Scan for the cell matching the given text and deliver its [x, y] coordinate at center. 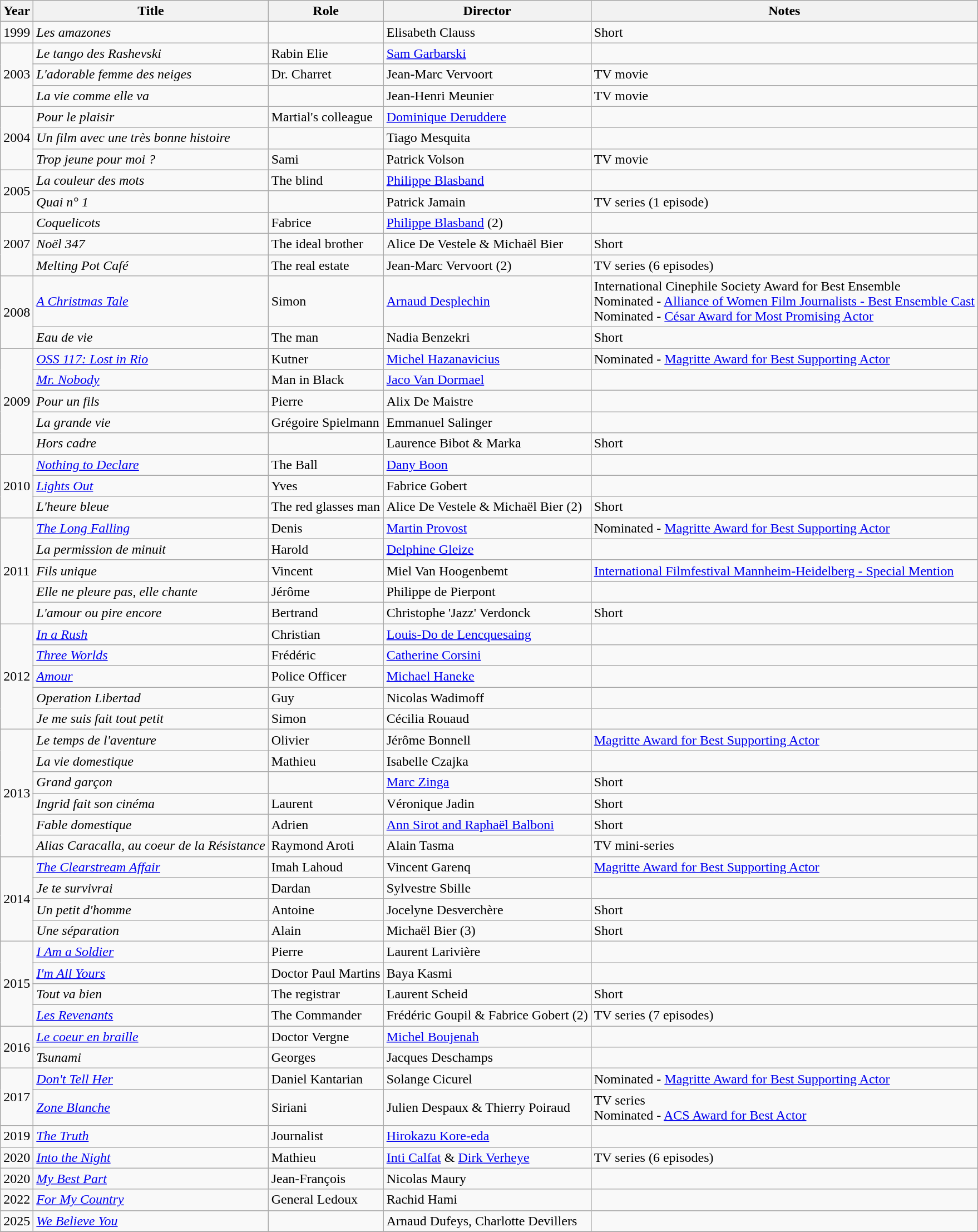
The Commander [326, 1016]
Grégoire Spielmann [326, 422]
Une séparation [151, 930]
The red glasses man [326, 507]
Isabelle Czajka [487, 761]
La vie domestique [151, 761]
Alice De Vestele & Michaël Bier (2) [487, 507]
2005 [17, 191]
Hirokazu Kore-eda [487, 1136]
TV seriesNominated - ACS Award for Best Actor [784, 1107]
The real estate [326, 265]
Un petit d'homme [151, 909]
Vincent [326, 570]
Tiago Mesquita [487, 138]
Laurent Scheid [487, 994]
Frédéric [326, 656]
A Christmas Tale [151, 302]
Christophe 'Jazz' Verdonck [487, 613]
Notes [784, 11]
Melting Pot Café [151, 265]
Arnaud Dufeys, Charlotte Devillers [487, 1221]
Fable domestique [151, 825]
Elisabeth Clauss [487, 32]
Antoine [326, 909]
The Truth [151, 1136]
Doctor Vergne [326, 1037]
L'heure bleue [151, 507]
Alain [326, 930]
Inti Calfat & Dirk Verheye [487, 1157]
Director [487, 11]
Harold [326, 549]
Imah Lahoud [326, 867]
Jérôme [326, 592]
Patrick Jamain [487, 201]
Olivier [326, 740]
Ann Sirot and Raphaël Balboni [487, 825]
Julien Despaux & Thierry Poiraud [487, 1107]
Kutner [326, 359]
Pour le plaisir [151, 117]
Year [17, 11]
Coquelicots [151, 223]
Delphine Gleize [487, 549]
Michel Boujenah [487, 1037]
Rachid Hami [487, 1200]
Michaël Bier (3) [487, 930]
Catherine Corsini [487, 656]
Into the Night [151, 1157]
Ingrid fait son cinéma [151, 804]
Alix De Maistre [487, 401]
Denis [326, 528]
Cécilia Rouaud [487, 719]
TV mini-series [784, 846]
2009 [17, 401]
L'amour ou pire encore [151, 613]
Laurent Larivière [487, 952]
Le temps de l'aventure [151, 740]
2004 [17, 138]
Rabin Elie [326, 53]
Don't Tell Her [151, 1079]
Laurence Bibot & Marka [487, 443]
Sami [326, 159]
In a Rush [151, 634]
Tout va bien [151, 994]
The Ball [326, 465]
I'm All Yours [151, 973]
2017 [17, 1097]
Dardan [326, 888]
Quai n° 1 [151, 201]
2015 [17, 983]
Eau de vie [151, 338]
Solange Cicurel [487, 1079]
Un film avec une très bonne histoire [151, 138]
Journalist [326, 1136]
Jocelyne Desverchère [487, 909]
Alias Caracalla, au coeur de la Résistance [151, 846]
2007 [17, 244]
Siriani [326, 1107]
Arnaud Desplechin [487, 302]
Lights Out [151, 486]
Operation Libertad [151, 698]
I Am a Soldier [151, 952]
Sam Garbarski [487, 53]
The registrar [326, 994]
Tsunami [151, 1058]
Nicolas Maury [487, 1179]
2013 [17, 793]
Sylvestre Sbille [487, 888]
Noël 347 [151, 244]
2025 [17, 1221]
OSS 117: Lost in Rio [151, 359]
Je me suis fait tout petit [151, 719]
Daniel Kantarian [326, 1079]
Vincent Garenq [487, 867]
Grand garçon [151, 782]
Nicolas Wadimoff [487, 698]
Les amazones [151, 32]
Je te survivrai [151, 888]
Guy [326, 698]
Role [326, 11]
International Filmfestival Mannheim-Heidelberg - Special Mention [784, 570]
Marc Zinga [487, 782]
Doctor Paul Martins [326, 973]
Jérôme Bonnell [487, 740]
Nothing to Declare [151, 465]
TV series (7 episodes) [784, 1016]
Jean-François [326, 1179]
Amour [151, 677]
Police Officer [326, 677]
TV series (1 episode) [784, 201]
Alice De Vestele & Michaël Bier [487, 244]
Philippe de Pierpont [487, 592]
Fabrice [326, 223]
2022 [17, 1200]
La grande vie [151, 422]
La couleur des mots [151, 180]
1999 [17, 32]
Three Worlds [151, 656]
The Long Falling [151, 528]
Alain Tasma [487, 846]
Elle ne pleure pas, elle chante [151, 592]
Jean-Marc Vervoort (2) [487, 265]
The blind [326, 180]
Baya Kasmi [487, 973]
The ideal brother [326, 244]
La permission de minuit [151, 549]
Véronique Jadin [487, 804]
Georges [326, 1058]
Nadia Benzekri [487, 338]
Fabrice Gobert [487, 486]
Michael Haneke [487, 677]
Jaco Van Dormael [487, 380]
Miel Van Hoogenbemt [487, 570]
Louis-Do de Lencquesaing [487, 634]
2019 [17, 1136]
We Believe You [151, 1221]
Les Revenants [151, 1016]
2010 [17, 486]
Le tango des Rashevski [151, 53]
Dominique Deruddere [487, 117]
Philippe Blasband (2) [487, 223]
2008 [17, 312]
The man [326, 338]
Yves [326, 486]
The Clearstream Affair [151, 867]
2003 [17, 75]
Frédéric Goupil & Fabrice Gobert (2) [487, 1016]
Philippe Blasband [487, 180]
2016 [17, 1047]
Jean-Marc Vervoort [487, 75]
Michel Hazanavicius [487, 359]
Hors cadre [151, 443]
Fils unique [151, 570]
L'adorable femme des neiges [151, 75]
My Best Part [151, 1179]
Raymond Aroti [326, 846]
For My Country [151, 1200]
Trop jeune pour moi ? [151, 159]
Bertrand [326, 613]
Martin Provost [487, 528]
La vie comme elle va [151, 96]
Adrien [326, 825]
Dr. Charret [326, 75]
Mr. Nobody [151, 380]
Laurent [326, 804]
Le coeur en braille [151, 1037]
Pour un fils [151, 401]
Zone Blanche [151, 1107]
Jacques Deschamps [487, 1058]
2014 [17, 899]
Patrick Volson [487, 159]
Title [151, 11]
Dany Boon [487, 465]
2011 [17, 570]
Jean-Henri Meunier [487, 96]
Christian [326, 634]
Martial's colleague [326, 117]
Man in Black [326, 380]
2012 [17, 676]
General Ledoux [326, 1200]
Emmanuel Salinger [487, 422]
